From the cell containing the given text, extract its center point as (X, Y) coordinate. 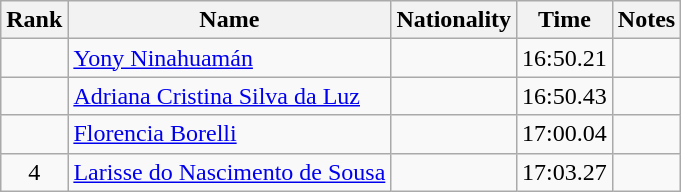
4 (34, 172)
16:50.43 (565, 96)
Adriana Cristina Silva da Luz (230, 96)
Larisse do Nascimento de Sousa (230, 172)
17:03.27 (565, 172)
Florencia Borelli (230, 134)
17:00.04 (565, 134)
Name (230, 20)
Yony Ninahuamán (230, 58)
Rank (34, 20)
Nationality (454, 20)
16:50.21 (565, 58)
Notes (646, 20)
Time (565, 20)
